Scan for the cell matching the given text and deliver its [x, y] coordinate at center. 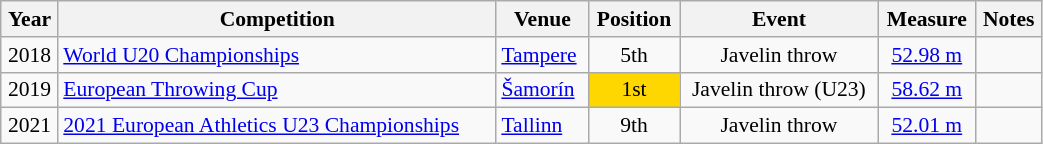
Venue [542, 19]
2018 [30, 55]
52.01 m [926, 126]
Event [780, 19]
52.98 m [926, 55]
2021 European Athletics U23 Championships [277, 126]
Javelin throw (U23) [780, 90]
Measure [926, 19]
Tallinn [542, 126]
World U20 Championships [277, 55]
European Throwing Cup [277, 90]
5th [634, 55]
Position [634, 19]
2019 [30, 90]
Competition [277, 19]
Notes [1008, 19]
Tampere [542, 55]
2021 [30, 126]
9th [634, 126]
Year [30, 19]
58.62 m [926, 90]
1st [634, 90]
Šamorín [542, 90]
